Extract the [X, Y] coordinate from the center of the cell holding the provided text.  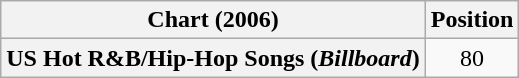
Chart (2006) [213, 20]
Position [472, 20]
80 [472, 58]
US Hot R&B/Hip-Hop Songs (Billboard) [213, 58]
